For the text-containing cell, return its midpoint in [X, Y] coordinate format. 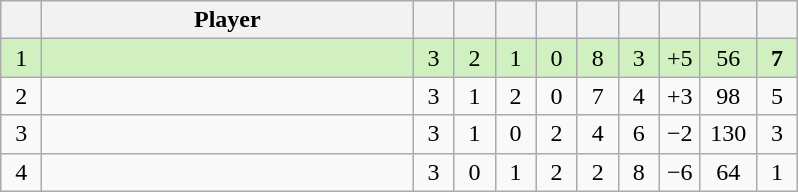
130 [728, 134]
+3 [680, 96]
+5 [680, 58]
98 [728, 96]
−2 [680, 134]
−6 [680, 172]
5 [776, 96]
64 [728, 172]
6 [638, 134]
56 [728, 58]
Player [228, 20]
